Determine the [X, Y] coordinate at the center of the cell enclosing the given text.  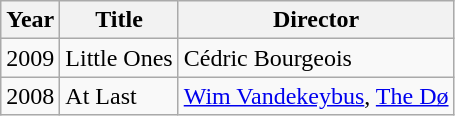
At Last [119, 96]
2008 [30, 96]
Title [119, 20]
Year [30, 20]
2009 [30, 58]
Director [316, 20]
Wim Vandekeybus, The Dø [316, 96]
Cédric Bourgeois [316, 58]
Little Ones [119, 58]
